Scan for the cell matching the given text and deliver its (x, y) coordinate at center. 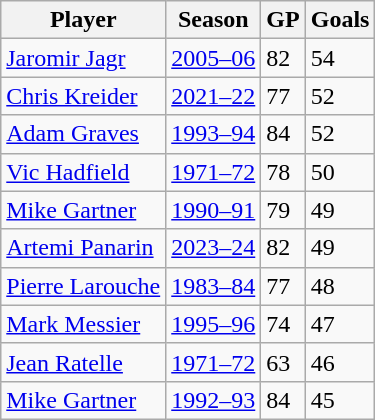
46 (340, 362)
54 (340, 58)
1983–84 (214, 286)
Pierre Larouche (84, 286)
79 (283, 210)
Goals (340, 20)
Chris Kreider (84, 96)
47 (340, 324)
50 (340, 172)
Mark Messier (84, 324)
48 (340, 286)
1995–96 (214, 324)
Artemi Panarin (84, 248)
2021–22 (214, 96)
1992–93 (214, 400)
63 (283, 362)
2023–24 (214, 248)
Jean Ratelle (84, 362)
Vic Hadfield (84, 172)
1990–91 (214, 210)
Adam Graves (84, 134)
2005–06 (214, 58)
Season (214, 20)
GP (283, 20)
45 (340, 400)
Jaromir Jagr (84, 58)
78 (283, 172)
74 (283, 324)
1993–94 (214, 134)
Player (84, 20)
